Output the (x, y) coordinate of the center of the cell containing the given text.  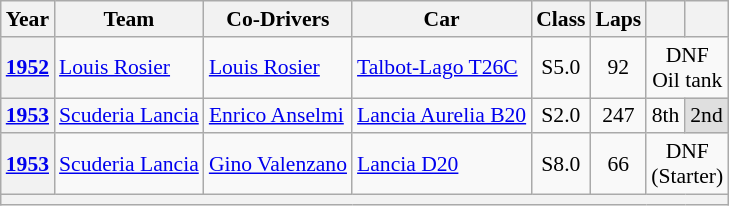
Gino Valenzano (278, 164)
Team (129, 19)
8th (666, 116)
247 (619, 116)
Car (442, 19)
S5.0 (560, 68)
DNF(Starter) (687, 164)
S2.0 (560, 116)
Talbot-Lago T26C (442, 68)
Laps (619, 19)
S8.0 (560, 164)
2nd (707, 116)
Class (560, 19)
66 (619, 164)
Year (28, 19)
92 (619, 68)
1952 (28, 68)
Enrico Anselmi (278, 116)
DNFOil tank (687, 68)
Lancia Aurelia B20 (442, 116)
Lancia D20 (442, 164)
Co-Drivers (278, 19)
